Output the [X, Y] coordinate of the center of the cell containing the given text.  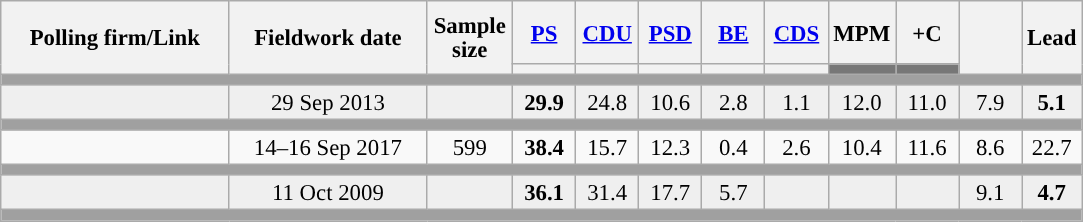
29 Sep 2013 [328, 102]
29.9 [544, 102]
12.3 [670, 148]
5.1 [1052, 102]
PSD [670, 32]
MPM [862, 32]
10.6 [670, 102]
2.8 [734, 102]
CDU [608, 32]
Polling firm/Link [115, 38]
11 Oct 2009 [328, 194]
5.7 [734, 194]
9.1 [990, 194]
24.8 [608, 102]
7.9 [990, 102]
22.7 [1052, 148]
36.1 [544, 194]
10.4 [862, 148]
31.4 [608, 194]
Lead [1052, 38]
12.0 [862, 102]
PS [544, 32]
11.0 [928, 102]
17.7 [670, 194]
14–16 Sep 2017 [328, 148]
8.6 [990, 148]
0.4 [734, 148]
599 [470, 148]
11.6 [928, 148]
4.7 [1052, 194]
+C [928, 32]
Sample size [470, 38]
1.1 [796, 102]
38.4 [544, 148]
BE [734, 32]
15.7 [608, 148]
Fieldwork date [328, 38]
2.6 [796, 148]
CDS [796, 32]
